Search for the cell housing the specified text and yield its (x, y) center coordinate. 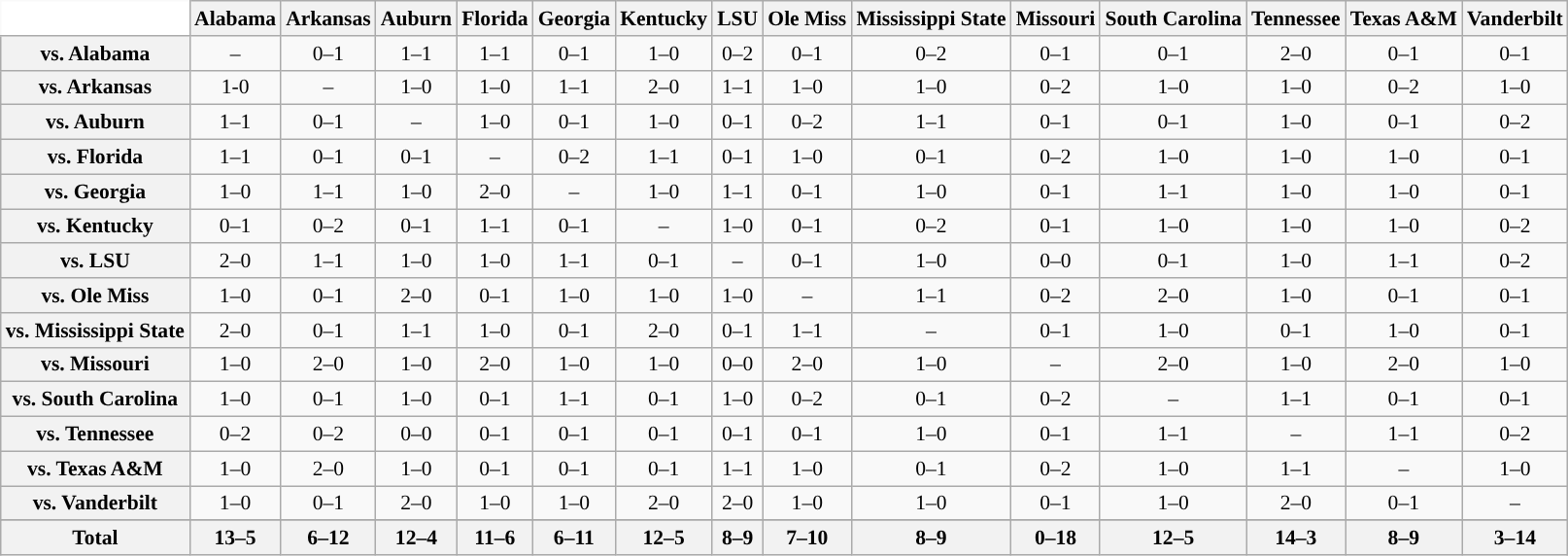
vs. Mississippi State (95, 330)
Texas A&M (1404, 18)
vs. Arkansas (95, 87)
vs. Missouri (95, 365)
Florida (494, 18)
12–4 (416, 539)
vs. Auburn (95, 122)
vs. South Carolina (95, 400)
0–18 (1056, 539)
vs. LSU (95, 261)
Mississippi State (931, 18)
11–6 (494, 539)
3–14 (1516, 539)
vs. Kentucky (95, 226)
Vanderbilt (1516, 18)
South Carolina (1174, 18)
Missouri (1056, 18)
vs. Ole Miss (95, 295)
6–12 (328, 539)
1-0 (235, 87)
Auburn (416, 18)
vs. Georgia (95, 191)
vs. Alabama (95, 53)
LSU (737, 18)
Ole Miss (806, 18)
vs. Vanderbilt (95, 504)
vs. Florida (95, 157)
Arkansas (328, 18)
Alabama (235, 18)
Georgia (574, 18)
13–5 (235, 539)
14–3 (1296, 539)
7–10 (806, 539)
vs. Tennessee (95, 434)
6–11 (574, 539)
Tennessee (1296, 18)
Total (95, 539)
Kentucky (664, 18)
vs. Texas A&M (95, 469)
